Output the (X, Y) coordinate of the center of the cell containing the given text.  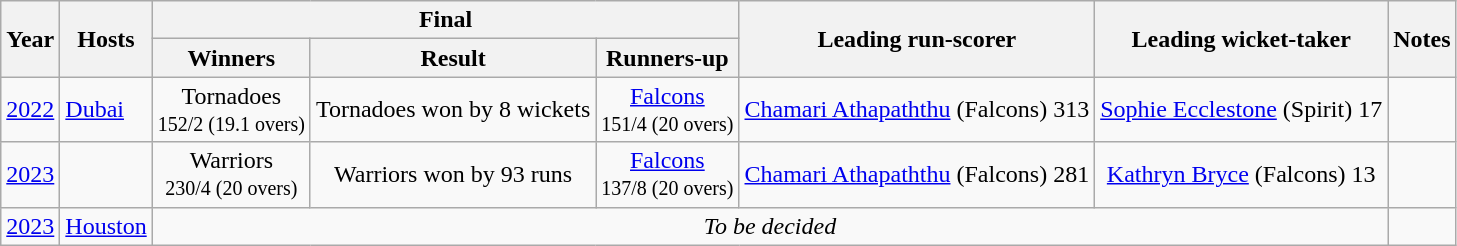
Runners-up (668, 58)
Leading wicket-taker (1242, 39)
Result (452, 58)
Final (446, 20)
Warriors won by 93 runs (452, 174)
Houston (106, 226)
Warriors 230/4 (20 overs) (231, 174)
Year (30, 39)
Tornadoes won by 8 wickets (452, 110)
2022 (30, 110)
Winners (231, 58)
Sophie Ecclestone (Spirit) 17 (1242, 110)
Leading run-scorer (917, 39)
Kathryn Bryce (Falcons) 13 (1242, 174)
Falcons 151/4 (20 overs) (668, 110)
Hosts (106, 39)
To be decided (770, 226)
Tornadoes 152/2 (19.1 overs) (231, 110)
Dubai (106, 110)
Notes (1422, 39)
Chamari Athapaththu (Falcons) 313 (917, 110)
Chamari Athapaththu (Falcons) 281 (917, 174)
Falcons 137/8 (20 overs) (668, 174)
